Determine the (X, Y) coordinate at the center of the cell enclosing the given text.  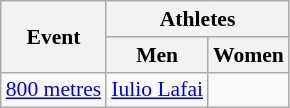
Event (54, 36)
Men (157, 55)
800 metres (54, 90)
Women (248, 55)
Iulio Lafai (157, 90)
Athletes (198, 19)
